For the text-containing cell, return its midpoint in [x, y] coordinate format. 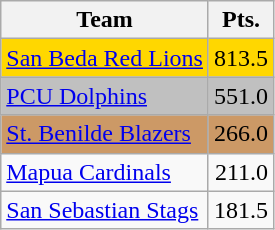
813.5 [240, 58]
PCU Dolphins [105, 96]
211.0 [240, 172]
181.5 [240, 210]
San Beda Red Lions [105, 58]
266.0 [240, 134]
Mapua Cardinals [105, 172]
Pts. [240, 20]
San Sebastian Stags [105, 210]
St. Benilde Blazers [105, 134]
551.0 [240, 96]
Team [105, 20]
